Capture the cell that displays the provided text and extract its [x, y] central coordinate. 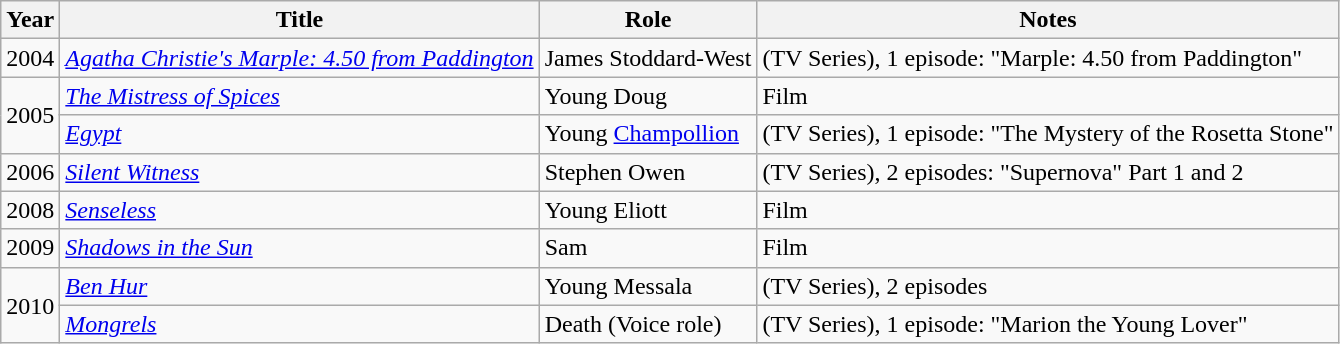
Year [30, 20]
2006 [30, 172]
Silent Witness [300, 172]
Death (Voice role) [648, 324]
Agatha Christie's Marple: 4.50 from Paddington [300, 58]
Young Messala [648, 286]
James Stoddard-West [648, 58]
Ben Hur [300, 286]
Young Champollion [648, 134]
Shadows in the Sun [300, 248]
Stephen Owen [648, 172]
The Mistress of Spices [300, 96]
(TV Series), 1 episode: "Marple: 4.50 from Paddington" [1048, 58]
(TV Series), 1 episode: "The Mystery of the Rosetta Stone" [1048, 134]
(TV Series), 1 episode: "Marion the Young Lover" [1048, 324]
Title [300, 20]
Young Doug [648, 96]
2009 [30, 248]
2008 [30, 210]
Mongrels [300, 324]
2005 [30, 115]
2004 [30, 58]
Senseless [300, 210]
Role [648, 20]
Egypt [300, 134]
(TV Series), 2 episodes: "Supernova" Part 1 and 2 [1048, 172]
Notes [1048, 20]
(TV Series), 2 episodes [1048, 286]
Sam [648, 248]
Young Eliott [648, 210]
2010 [30, 305]
